Return (x, y) of the center of cell containing provided text 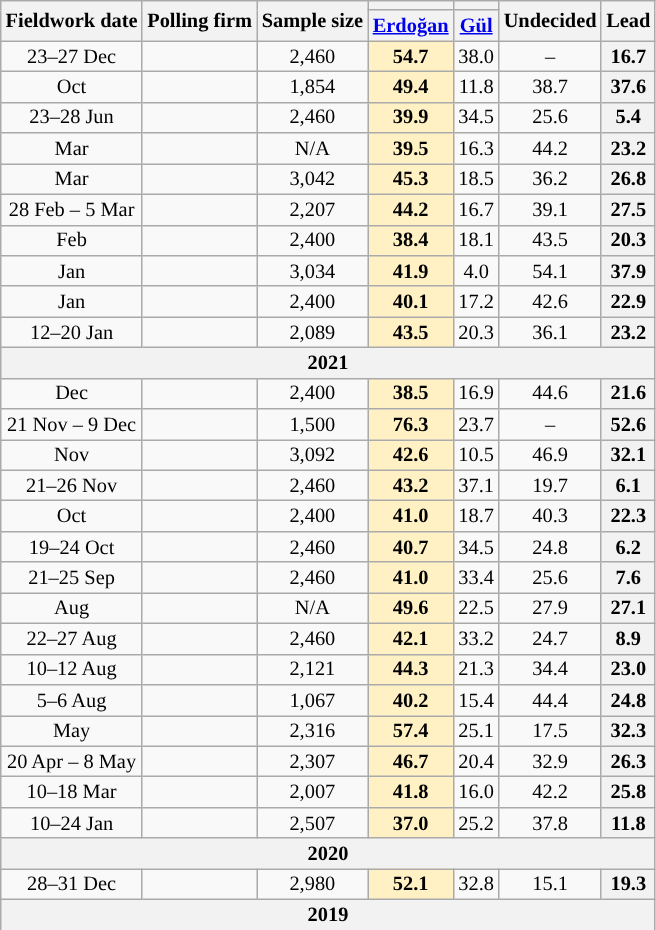
57.4 (411, 730)
40.7 (411, 546)
33.4 (476, 578)
46.7 (411, 762)
37.8 (550, 822)
39.9 (411, 118)
2,507 (312, 822)
18.1 (476, 240)
18.7 (476, 516)
1,854 (312, 86)
46.9 (550, 454)
21.3 (476, 670)
37.9 (628, 270)
32.3 (628, 730)
23–28 Jun (72, 118)
22–27 Aug (72, 638)
39.5 (411, 148)
2,307 (312, 762)
24.7 (550, 638)
21 Nov – 9 Dec (72, 424)
27.1 (628, 608)
16.9 (476, 394)
3,034 (312, 270)
52.6 (628, 424)
38.5 (411, 394)
2,121 (312, 670)
23.0 (628, 670)
45.3 (411, 178)
42.1 (411, 638)
15.1 (550, 884)
52.1 (411, 884)
5.4 (628, 118)
Nov (72, 454)
37.0 (411, 822)
8.9 (628, 638)
43.2 (411, 486)
19.7 (550, 486)
19–24 Oct (72, 546)
7.6 (628, 578)
12–20 Jan (72, 332)
33.2 (476, 638)
17.2 (476, 302)
Aug (72, 608)
3,092 (312, 454)
16.3 (476, 148)
25.8 (628, 792)
40.3 (550, 516)
5–6 Aug (72, 700)
49.6 (411, 608)
Feb (72, 240)
27.9 (550, 608)
21–25 Sep (72, 578)
38.7 (550, 86)
40.1 (411, 302)
Sample size (312, 20)
20.4 (476, 762)
2,980 (312, 884)
3,042 (312, 178)
26.3 (628, 762)
44.6 (550, 394)
28 Feb – 5 Mar (72, 210)
15.4 (476, 700)
Undecided (550, 20)
2,207 (312, 210)
17.5 (550, 730)
28–31 Dec (72, 884)
2,316 (312, 730)
22.9 (628, 302)
54.1 (550, 270)
26.8 (628, 178)
2019 (328, 914)
44.4 (550, 700)
6.2 (628, 546)
32.8 (476, 884)
22.3 (628, 516)
37.6 (628, 86)
36.1 (550, 332)
2021 (328, 362)
41.8 (411, 792)
37.1 (476, 486)
54.7 (411, 56)
10–18 Mar (72, 792)
Fieldwork date (72, 20)
6.1 (628, 486)
1,067 (312, 700)
42.2 (550, 792)
21–26 Nov (72, 486)
23.7 (476, 424)
10–24 Jan (72, 822)
16.0 (476, 792)
32.1 (628, 454)
20 Apr – 8 May (72, 762)
May (72, 730)
Dec (72, 394)
Gül (476, 26)
23–27 Dec (72, 56)
41.9 (411, 270)
34.4 (550, 670)
2020 (328, 854)
36.2 (550, 178)
10–12 Aug (72, 670)
38.4 (411, 240)
Erdoğan (411, 26)
21.6 (628, 394)
2,089 (312, 332)
Lead (628, 20)
49.4 (411, 86)
4.0 (476, 270)
39.1 (550, 210)
19.3 (628, 884)
27.5 (628, 210)
76.3 (411, 424)
40.2 (411, 700)
10.5 (476, 454)
2,007 (312, 792)
32.9 (550, 762)
25.1 (476, 730)
22.5 (476, 608)
1,500 (312, 424)
44.3 (411, 670)
25.2 (476, 822)
Polling firm (199, 20)
18.5 (476, 178)
38.0 (476, 56)
